Search for the cell housing the specified text and yield its [x, y] center coordinate. 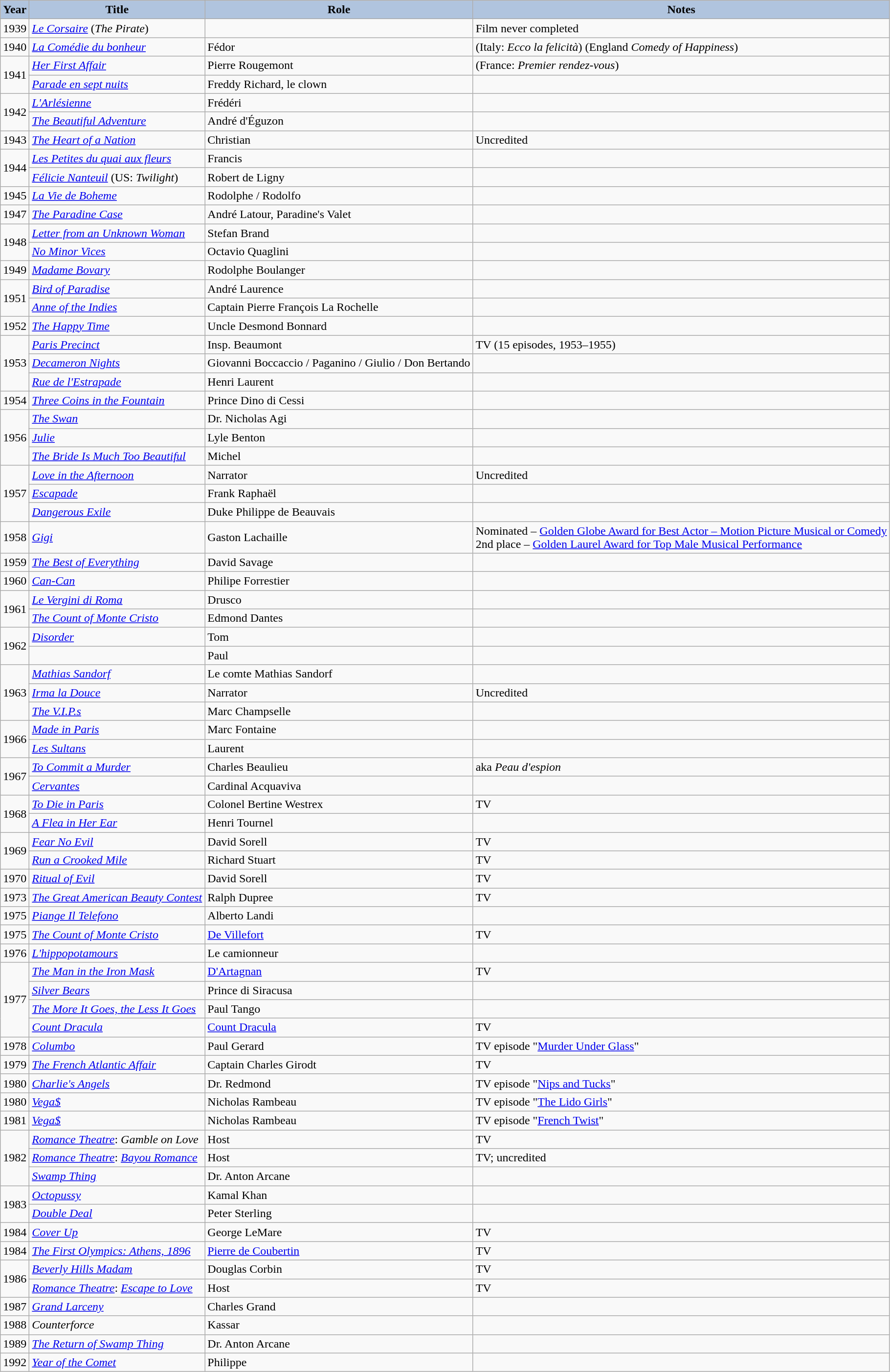
No Minor Vices [117, 252]
The Return of Swamp Thing [117, 1344]
1973 [15, 897]
Role [339, 10]
The Bride Is Much Too Beautiful [117, 456]
Captain Pierre François La Rochelle [339, 307]
Ralph Dupree [339, 897]
La Vie de Boheme [117, 196]
Charles Grand [339, 1307]
Romance Theatre: Escape to Love [117, 1288]
The Happy Time [117, 326]
1949 [15, 270]
Marc Fontaine [339, 730]
Beverly Hills Madam [117, 1269]
Captain Charles Girodt [339, 1065]
To Commit a Murder [117, 767]
Duke Philippe de Beauvais [339, 512]
Cardinal Acquaviva [339, 785]
Fédor [339, 47]
1939 [15, 28]
L'Arlésienne [117, 103]
1942 [15, 112]
The Man in the Iron Mask [117, 972]
Frank Raphaël [339, 493]
Rodolphe Boulanger [339, 270]
1954 [15, 400]
André Laurence [339, 289]
Three Coins in the Fountain [117, 400]
Giovanni Boccaccio / Paganino / Giulio / Don Bertando [339, 363]
1979 [15, 1065]
Rue de l'Estrapade [117, 382]
1983 [15, 1204]
1945 [15, 196]
Octavio Quaglini [339, 252]
Dr. Redmond [339, 1083]
Paul Gerard [339, 1046]
Stefan Brand [339, 233]
The French Atlantic Affair [117, 1065]
Double Deal [117, 1214]
Le Vergini di Roma [117, 600]
The Best of Everything [117, 563]
Robert de Ligny [339, 177]
Uncle Desmond Bonnard [339, 326]
1960 [15, 581]
L'hippopotamours [117, 953]
1959 [15, 563]
Gigi [117, 537]
Prince Dino di Cessi [339, 400]
1947 [15, 214]
Run a Crooked Mile [117, 860]
TV (15 episodes, 1953–1955) [681, 345]
Charlie's Angels [117, 1083]
1941 [15, 75]
Kamal Khan [339, 1195]
1948 [15, 242]
1956 [15, 437]
1987 [15, 1307]
Philipe Forrestier [339, 581]
David Savage [339, 563]
1944 [15, 168]
Grand Larceny [117, 1307]
The Beautiful Adventure [117, 121]
(Italy: Ecco la felicità) (England Comedy of Happiness) [681, 47]
Romance Theatre: Bayou Romance [117, 1158]
The More It Goes, the Less It Goes [117, 1009]
aka Peau d'espion [681, 767]
Le comte Mathias Sandorf [339, 674]
Swamp Thing [117, 1176]
Dr. Nicholas Agi [339, 419]
1962 [15, 646]
Les Petites du quai aux fleurs [117, 158]
Her First Affair [117, 65]
1940 [15, 47]
Film never completed [681, 28]
Disorder [117, 637]
The Heart of a Nation [117, 140]
De Villefort [339, 935]
Cover Up [117, 1232]
Edmond Dantes [339, 618]
Frédéri [339, 103]
1989 [15, 1344]
1976 [15, 953]
Marc Champselle [339, 711]
A Flea in Her Ear [117, 823]
Laurent [339, 748]
Henri Laurent [339, 382]
The Paradine Case [117, 214]
Paul [339, 655]
Pierre de Coubertin [339, 1251]
Columbo [117, 1046]
Peter Sterling [339, 1214]
Henri Tournel [339, 823]
Notes [681, 10]
Madame Bovary [117, 270]
Letter from an Unknown Woman [117, 233]
1978 [15, 1046]
Ritual of Evil [117, 879]
1951 [15, 298]
Christian [339, 140]
Parade en sept nuits [117, 84]
Year of the Comet [117, 1362]
Rodolphe / Rodolfo [339, 196]
Piange Il Telefono [117, 916]
1982 [15, 1158]
Francis [339, 158]
André d'Éguzon [339, 121]
Douglas Corbin [339, 1269]
1968 [15, 813]
1943 [15, 140]
To Die in Paris [117, 804]
The Swan [117, 419]
Charles Beaulieu [339, 767]
Insp. Beaumont [339, 345]
Le Corsaire (The Pirate) [117, 28]
Year [15, 10]
Romance Theatre: Gamble on Love [117, 1139]
1967 [15, 776]
George LeMare [339, 1232]
Paris Precinct [117, 345]
Can-Can [117, 581]
Anne of the Indies [117, 307]
1986 [15, 1279]
Octopussy [117, 1195]
Irma la Douce [117, 693]
Philippe [339, 1362]
Alberto Landi [339, 916]
Counterforce [117, 1325]
1981 [15, 1120]
Title [117, 10]
Félicie Nanteuil (US: Twilight) [117, 177]
Gaston Lachaille [339, 537]
Tom [339, 637]
Escapade [117, 493]
1958 [15, 537]
1988 [15, 1325]
1963 [15, 693]
Les Sultans [117, 748]
1977 [15, 1000]
Michel [339, 456]
Le camionneur [339, 953]
(France: Premier rendez-vous) [681, 65]
Paul Tango [339, 1009]
Silver Bears [117, 990]
1953 [15, 363]
Cervantes [117, 785]
Love in the Afternoon [117, 475]
TV episode "Nips and Tucks" [681, 1083]
1969 [15, 850]
Nominated – Golden Globe Award for Best Actor – Motion Picture Musical or Comedy 2nd place – Golden Laurel Award for Top Male Musical Performance [681, 537]
Julie [117, 437]
1970 [15, 879]
D'Artagnan [339, 972]
Prince di Siracusa [339, 990]
Fear No Evil [117, 841]
TV; uncredited [681, 1158]
The V.I.P.s [117, 711]
Kassar [339, 1325]
TV episode "Murder Under Glass" [681, 1046]
La Comédie du bonheur [117, 47]
Richard Stuart [339, 860]
Colonel Bertine Westrex [339, 804]
Dangerous Exile [117, 512]
Made in Paris [117, 730]
1992 [15, 1362]
Decameron Nights [117, 363]
1957 [15, 493]
1966 [15, 739]
Lyle Benton [339, 437]
TV episode "The Lido Girls" [681, 1102]
TV episode "French Twist" [681, 1120]
1961 [15, 609]
André Latour, Paradine's Valet [339, 214]
Pierre Rougemont [339, 65]
Drusco [339, 600]
Freddy Richard, le clown [339, 84]
1952 [15, 326]
Bird of Paradise [117, 289]
The Great American Beauty Contest [117, 897]
The First Olympics: Athens, 1896 [117, 1251]
Mathias Sandorf [117, 674]
